Locate the cell with the specified text and output its [X, Y] center coordinate. 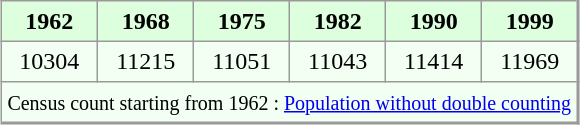
11969 [530, 61]
1962 [50, 21]
11043 [338, 61]
1968 [146, 21]
10304 [50, 61]
1975 [242, 21]
1982 [338, 21]
11215 [146, 61]
1990 [434, 21]
1999 [530, 21]
11051 [242, 61]
11414 [434, 61]
Census count starting from 1962 : Population without double counting [290, 102]
